For the text-containing cell, return its midpoint in [X, Y] coordinate format. 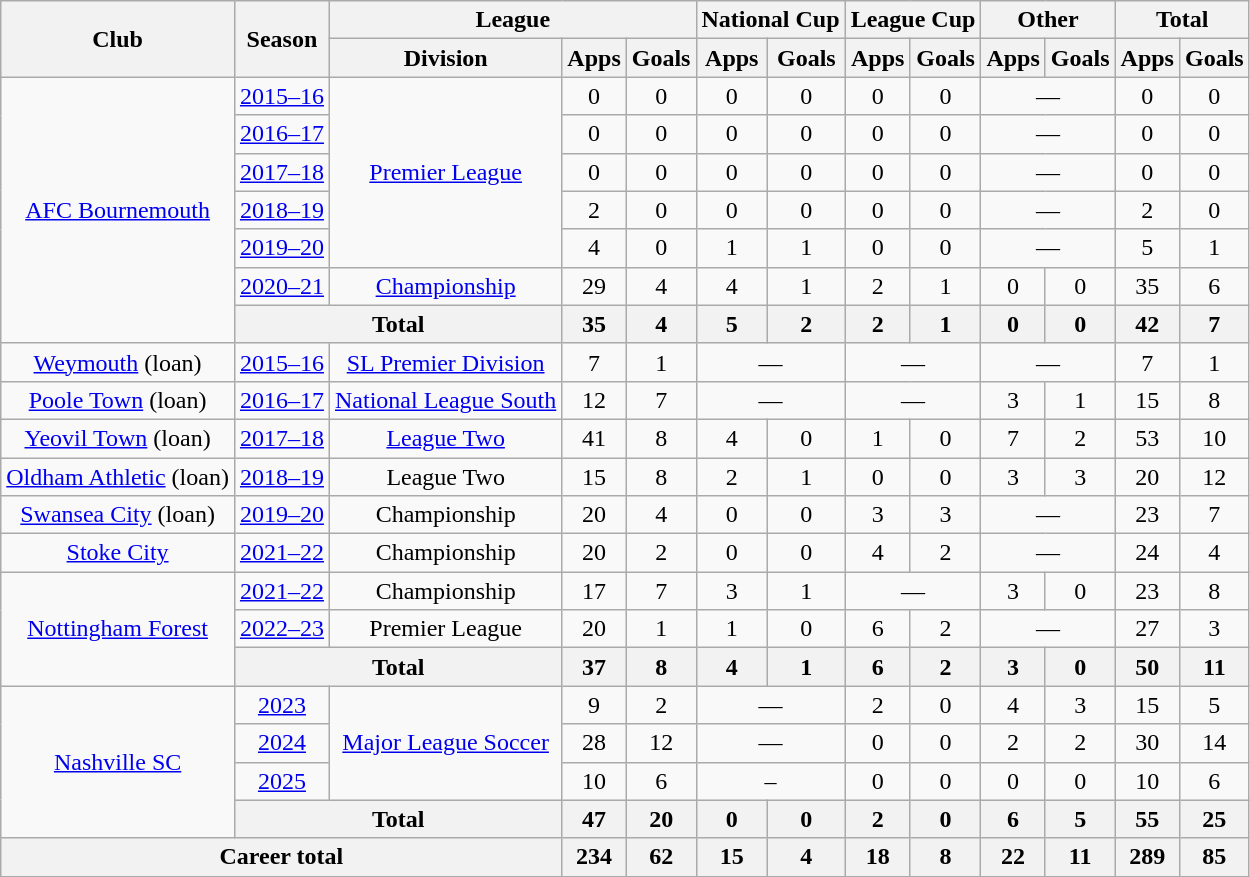
Division [445, 58]
Swansea City (loan) [118, 515]
National Cup [770, 20]
Nottingham Forest [118, 629]
27 [1147, 629]
29 [594, 286]
– [770, 781]
41 [594, 438]
18 [878, 857]
17 [594, 591]
55 [1147, 819]
Career total [282, 857]
2023 [282, 705]
AFC Bournemouth [118, 210]
2025 [282, 781]
2022–23 [282, 629]
28 [594, 743]
League [512, 20]
47 [594, 819]
289 [1147, 857]
234 [594, 857]
Yeovil Town (loan) [118, 438]
30 [1147, 743]
85 [1214, 857]
Season [282, 39]
2024 [282, 743]
24 [1147, 553]
22 [1013, 857]
Nashville SC [118, 762]
SL Premier Division [445, 362]
37 [594, 667]
Major League Soccer [445, 743]
50 [1147, 667]
League Cup [913, 20]
Other [1048, 20]
Weymouth (loan) [118, 362]
53 [1147, 438]
42 [1147, 324]
14 [1214, 743]
9 [594, 705]
Stoke City [118, 553]
Club [118, 39]
Oldham Athletic (loan) [118, 477]
62 [661, 857]
25 [1214, 819]
National League South [445, 400]
Poole Town (loan) [118, 400]
2020–21 [282, 286]
